Extract the (X, Y) coordinate from the center of the cell holding the provided text.  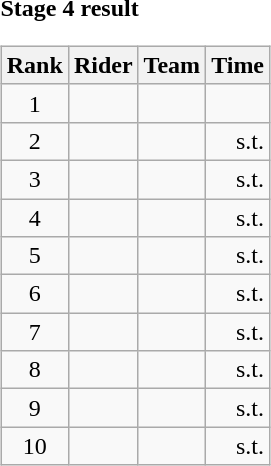
7 (34, 332)
1 (34, 103)
4 (34, 217)
Team (172, 65)
Rider (103, 65)
Time (238, 65)
3 (34, 179)
10 (34, 446)
Rank (34, 65)
9 (34, 408)
5 (34, 256)
2 (34, 141)
6 (34, 294)
8 (34, 370)
